Provide the (x, y) coordinate of the cell's center where the given text is located.  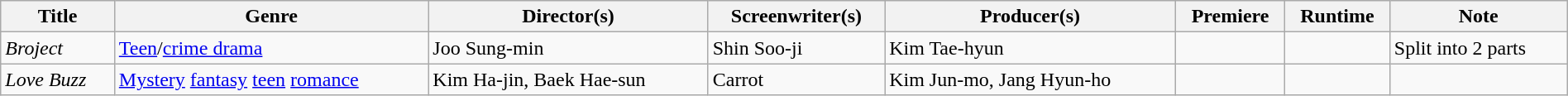
Title (58, 17)
Runtime (1338, 17)
Kim Tae-hyun (1030, 48)
Kim Jun-mo, Jang Hyun-ho (1030, 79)
Mystery fantasy teen romance (271, 79)
Joo Sung-min (568, 48)
Director(s) (568, 17)
Note (1479, 17)
Screenwriter(s) (796, 17)
Premiere (1231, 17)
Shin Soo-ji (796, 48)
Producer(s) (1030, 17)
Carrot (796, 79)
Love Buzz (58, 79)
Split into 2 parts (1479, 48)
Teen/crime drama (271, 48)
Kim Ha-jin, Baek Hae-sun (568, 79)
Broject (58, 48)
Genre (271, 17)
